Search for the cell housing the specified text and yield its (x, y) center coordinate. 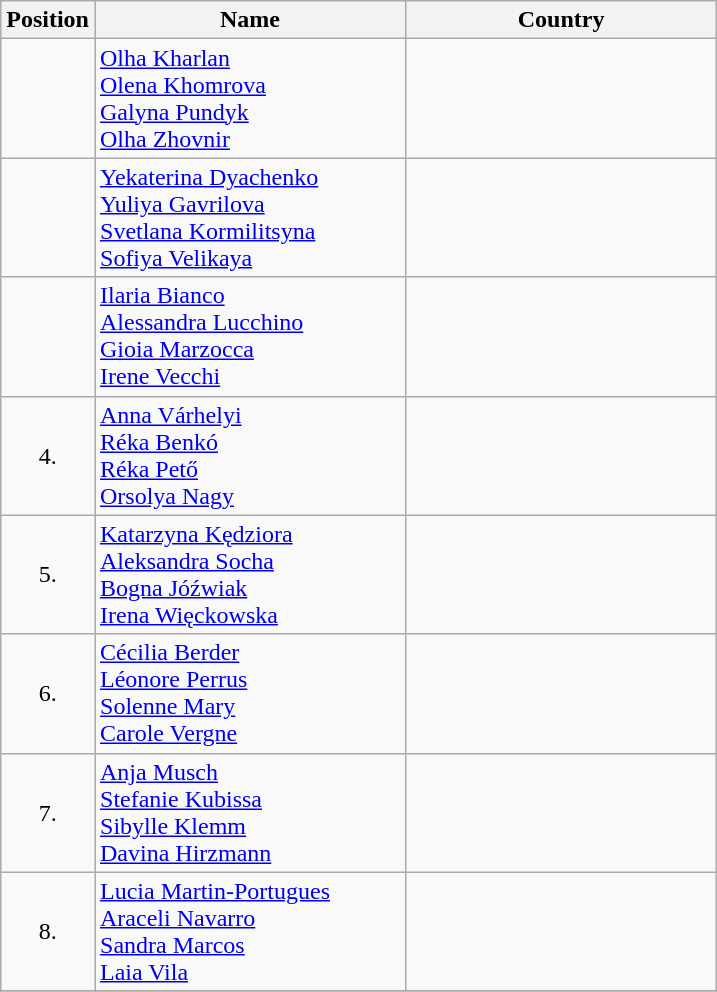
Position (48, 20)
Anna VárhelyiRéka BenkóRéka PetőOrsolya Nagy (250, 456)
6. (48, 694)
8. (48, 932)
Olha KharlanOlena KhomrovaGalyna PundykOlha Zhovnir (250, 98)
Country (562, 20)
Ilaria BiancoAlessandra LucchinoGioia MarzoccaIrene Vecchi (250, 336)
Cécilia BerderLéonore PerrusSolenne MaryCarole Vergne (250, 694)
5. (48, 574)
4. (48, 456)
Anja MuschStefanie KubissaSibylle KlemmDavina Hirzmann (250, 812)
Lucia Martin-PortuguesAraceli NavarroSandra MarcosLaia Vila (250, 932)
Name (250, 20)
Yekaterina DyachenkoYuliya GavrilovaSvetlana KormilitsynaSofiya Velikaya (250, 218)
Katarzyna KędzioraAleksandra SochaBogna JóźwiakIrena Więckowska (250, 574)
7. (48, 812)
